Identify which cell holds the provided text, then report its [x, y] central coordinate. 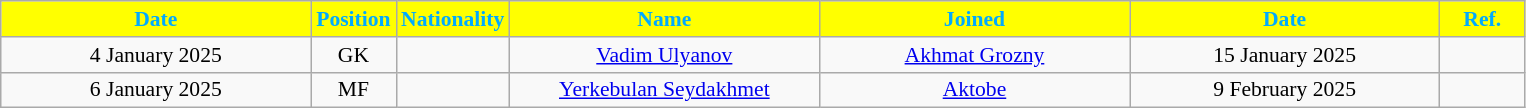
15 January 2025 [1285, 55]
Aktobe [974, 90]
Ref. [1482, 19]
Nationality [452, 19]
4 January 2025 [156, 55]
Joined [974, 19]
Vadim Ulyanov [664, 55]
Yerkebulan Seydakhmet [664, 90]
Name [664, 19]
MF [354, 90]
Position [354, 19]
9 February 2025 [1285, 90]
6 January 2025 [156, 90]
GK [354, 55]
Akhmat Grozny [974, 55]
